Return the [x, y] coordinate for the center point of the cell that contains the specified text.  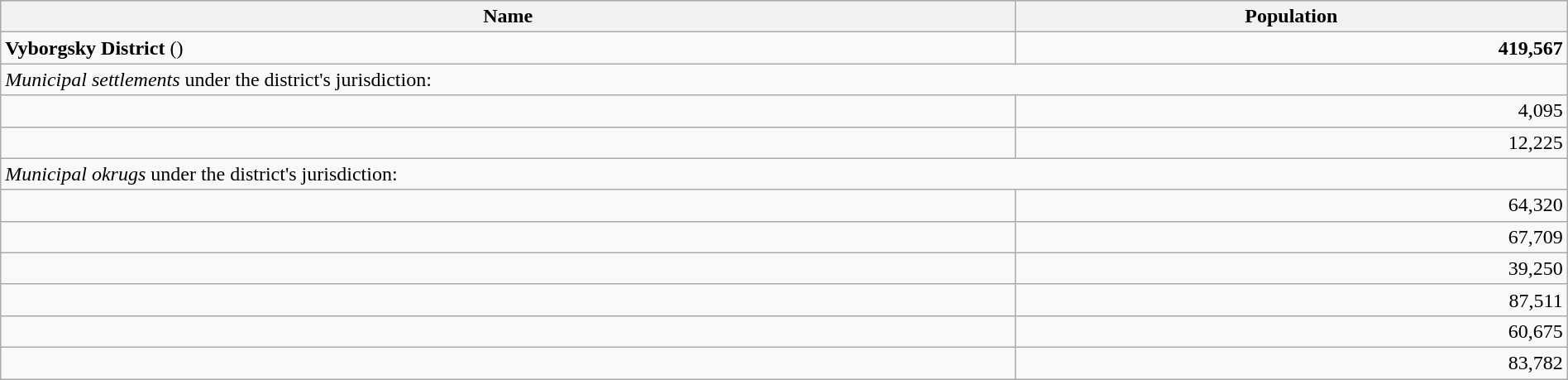
83,782 [1291, 363]
60,675 [1291, 331]
64,320 [1291, 205]
39,250 [1291, 268]
Municipal okrugs under the district's jurisdiction: [784, 174]
Municipal settlements under the district's jurisdiction: [784, 79]
Name [508, 17]
67,709 [1291, 237]
12,225 [1291, 142]
4,095 [1291, 111]
87,511 [1291, 300]
Population [1291, 17]
Vyborgsky District () [508, 48]
419,567 [1291, 48]
